From the cell containing the given text, extract its center point as [X, Y] coordinate. 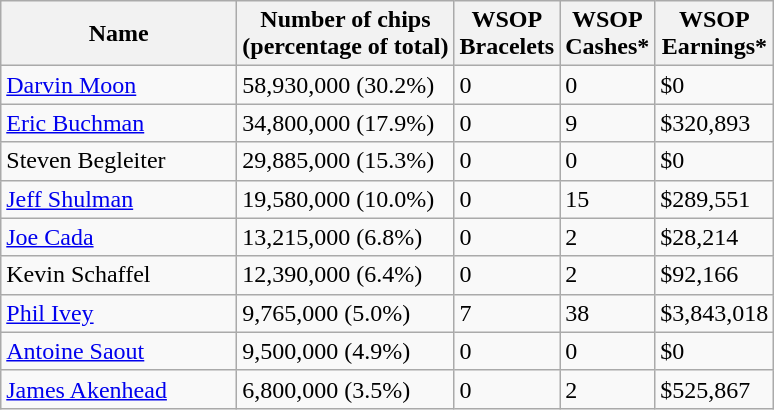
WSOPCashes* [608, 34]
Antoine Saout [119, 351]
9,765,000 (5.0%) [346, 313]
Joe Cada [119, 237]
7 [507, 313]
$3,843,018 [714, 313]
29,885,000 (15.3%) [346, 161]
Number of chips(percentage of total) [346, 34]
James Akenhead [119, 389]
13,215,000 (6.8%) [346, 237]
19,580,000 (10.0%) [346, 199]
38 [608, 313]
$320,893 [714, 123]
34,800,000 (17.9%) [346, 123]
9,500,000 (4.9%) [346, 351]
WSOPBracelets [507, 34]
15 [608, 199]
Kevin Schaffel [119, 275]
Darvin Moon [119, 85]
Phil Ivey [119, 313]
$289,551 [714, 199]
$28,214 [714, 237]
Jeff Shulman [119, 199]
Eric Buchman [119, 123]
$525,867 [714, 389]
$92,166 [714, 275]
WSOPEarnings* [714, 34]
Name [119, 34]
Steven Begleiter [119, 161]
12,390,000 (6.4%) [346, 275]
6,800,000 (3.5%) [346, 389]
58,930,000 (30.2%) [346, 85]
9 [608, 123]
